Locate the cell with the specified text and output its (x, y) center coordinate. 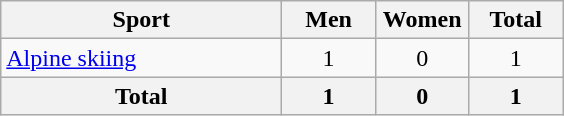
Alpine skiing (142, 58)
Men (329, 20)
Sport (142, 20)
Women (422, 20)
